Return the (x, y) coordinate for the center point of the cell that contains the specified text.  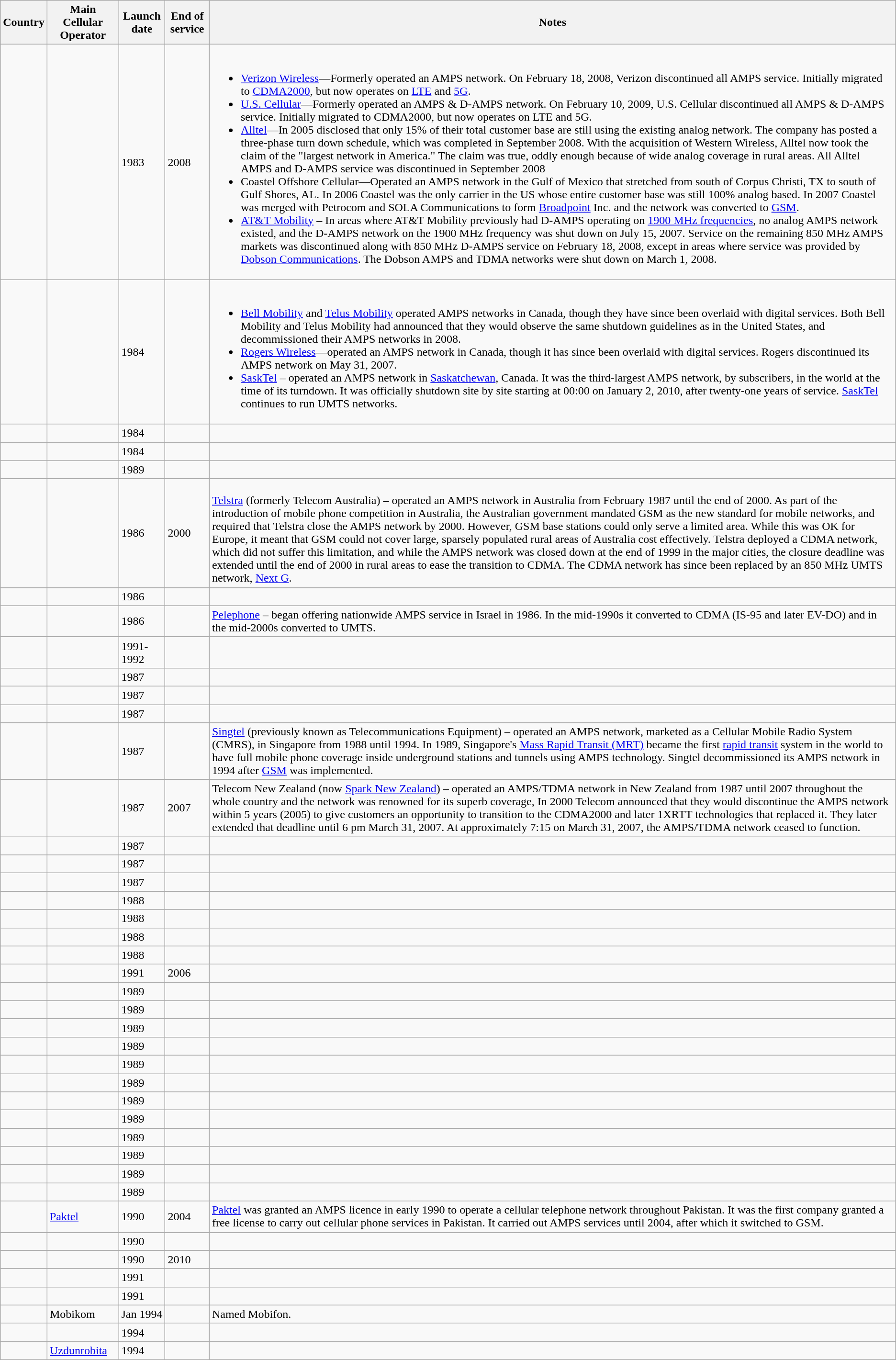
2010 (188, 1259)
1983 (142, 162)
2004 (188, 1217)
Uzdunrobita (82, 1350)
2000 (188, 533)
Main Cellular Operator (82, 22)
Launch date (142, 22)
Mobikom (82, 1314)
2008 (188, 162)
End of service (188, 22)
Notes (552, 22)
Named Mobifon. (552, 1314)
2007 (188, 808)
Country (24, 22)
2006 (188, 973)
Paktel (82, 1217)
1991-1992 (142, 652)
Jan 1994 (142, 1314)
